Find where the given text appears and provide that cell's center as [x, y] coordinate. 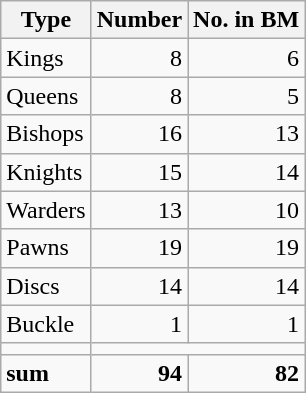
Type [46, 20]
sum [46, 373]
Kings [46, 58]
94 [139, 373]
Bishops [46, 134]
82 [246, 373]
5 [246, 96]
10 [246, 210]
Queens [46, 96]
16 [139, 134]
Knights [46, 172]
Buckle [46, 324]
Warders [46, 210]
Pawns [46, 248]
Discs [46, 286]
Number [139, 20]
6 [246, 58]
15 [139, 172]
No. in BM [246, 20]
